Pinpoint the cell where the given text exists, returning its (X, Y) midpoint coordinate. 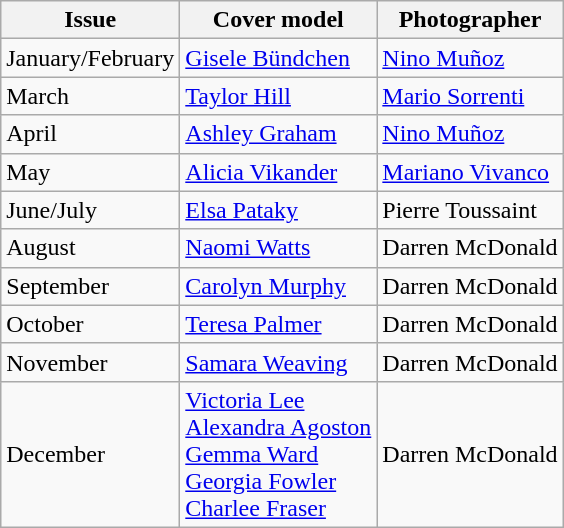
Elsa Pataky (278, 210)
October (90, 324)
March (90, 96)
Photographer (470, 20)
Mario Sorrenti (470, 96)
Naomi Watts (278, 248)
Cover model (278, 20)
September (90, 286)
Ashley Graham (278, 134)
April (90, 134)
Mariano Vivanco (470, 172)
Teresa Palmer (278, 324)
Pierre Toussaint (470, 210)
November (90, 362)
Issue (90, 20)
Samara Weaving (278, 362)
June/July (90, 210)
Alicia Vikander (278, 172)
December (90, 454)
Gisele Bündchen (278, 58)
Taylor Hill (278, 96)
January/February (90, 58)
Victoria LeeAlexandra AgostonGemma WardGeorgia FowlerCharlee Fraser (278, 454)
August (90, 248)
May (90, 172)
Carolyn Murphy (278, 286)
